Extract the (X, Y) coordinate from the center of the cell holding the provided text.  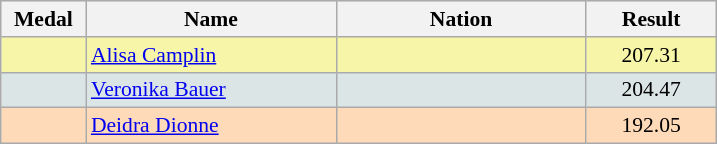
192.05 (651, 126)
Deidra Dionne (211, 126)
Nation (461, 19)
204.47 (651, 90)
Veronika Bauer (211, 90)
207.31 (651, 55)
Name (211, 19)
Medal (44, 19)
Alisa Camplin (211, 55)
Result (651, 19)
